Find where the given text appears and provide that cell's center as (X, Y) coordinate. 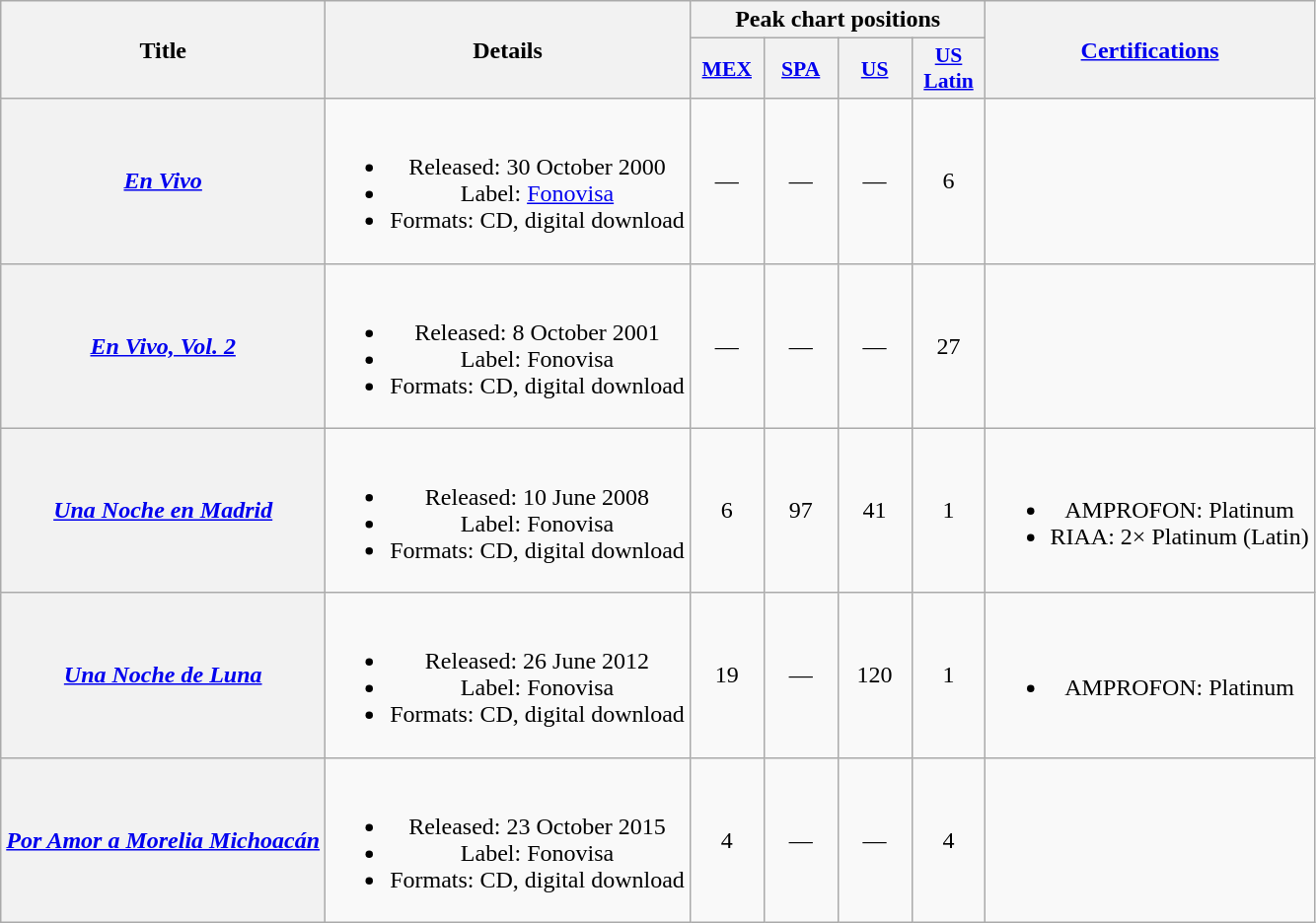
En Vivo, Vol. 2 (164, 345)
Released: 30 October 2000Label: FonovisaFormats: CD, digital download (508, 181)
Peak chart positions (838, 20)
Certifications (1150, 49)
Released: 26 June 2012Label: FonovisaFormats: CD, digital download (508, 674)
US (874, 69)
USLatin (949, 69)
120 (874, 674)
Una Noche de Luna (164, 674)
Released: 8 October 2001Label: FonovisaFormats: CD, digital download (508, 345)
En Vivo (164, 181)
AMPROFON: PlatinumRIAA: 2× Platinum (Latin) (1150, 511)
19 (726, 674)
SPA (801, 69)
Details (508, 49)
41 (874, 511)
27 (949, 345)
AMPROFON: Platinum (1150, 674)
Released: 10 June 2008Label: FonovisaFormats: CD, digital download (508, 511)
Una Noche en Madrid (164, 511)
Released: 23 October 2015Label: FonovisaFormats: CD, digital download (508, 840)
MEX (726, 69)
Title (164, 49)
97 (801, 511)
Por Amor a Morelia Michoacán (164, 840)
